Identify which cell holds the provided text, then report its [x, y] central coordinate. 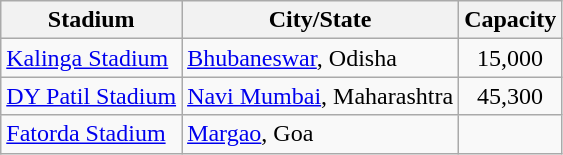
DY Patil Stadium [92, 96]
Kalinga Stadium [92, 58]
Capacity [510, 20]
City/State [320, 20]
Stadium [92, 20]
45,300 [510, 96]
15,000 [510, 58]
Bhubaneswar, Odisha [320, 58]
Fatorda Stadium [92, 134]
Navi Mumbai, Maharashtra [320, 96]
Margao, Goa [320, 134]
